For the text-containing cell, return its midpoint in (x, y) coordinate format. 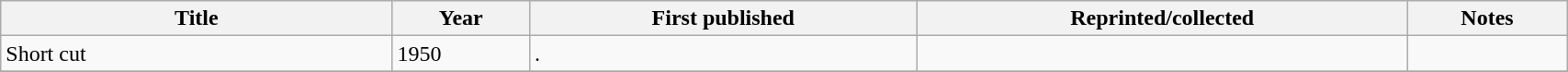
Notes (1486, 18)
First published (724, 18)
Title (197, 18)
Short cut (197, 54)
1950 (461, 54)
. (724, 54)
Year (461, 18)
Reprinted/collected (1162, 18)
